Locate the cell with the specified text and output its (x, y) center coordinate. 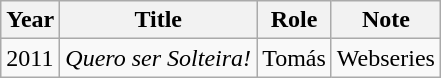
Note (386, 20)
Tomás (294, 58)
Role (294, 20)
2011 (30, 58)
Webseries (386, 58)
Title (158, 20)
Year (30, 20)
Quero ser Solteira! (158, 58)
